Search for the cell housing the specified text and yield its (x, y) center coordinate. 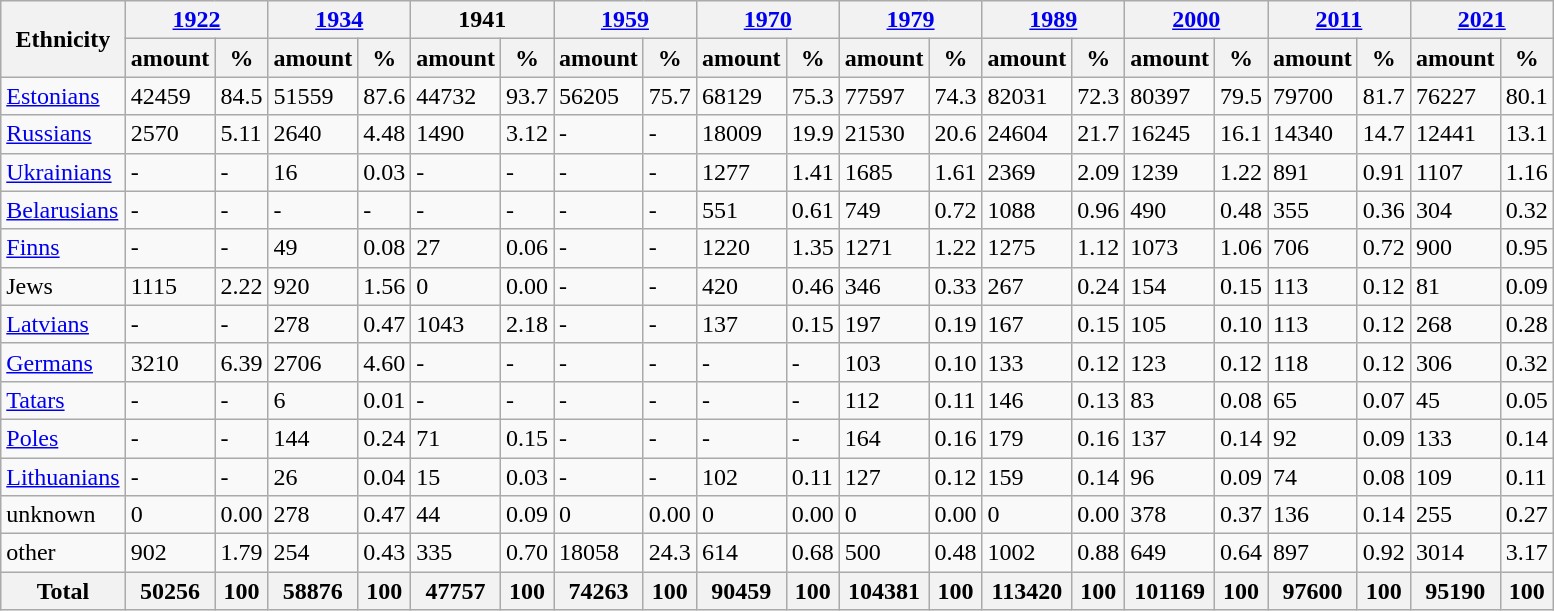
18009 (741, 134)
18058 (599, 553)
Ukrainians (63, 172)
unknown (63, 515)
3.17 (1526, 553)
897 (1313, 553)
56205 (599, 96)
112 (884, 400)
164 (884, 438)
2640 (313, 134)
0.46 (812, 286)
1.79 (242, 553)
1941 (482, 20)
113420 (1027, 591)
95190 (1455, 591)
79.5 (1242, 96)
Latvians (63, 324)
1.12 (1098, 248)
13.1 (1526, 134)
378 (1170, 515)
1043 (456, 324)
0.27 (1526, 515)
102 (741, 477)
500 (884, 553)
123 (1170, 362)
0.64 (1242, 553)
Germans (63, 362)
82031 (1027, 96)
197 (884, 324)
16245 (1170, 134)
1.56 (384, 286)
26 (313, 477)
80.1 (1526, 96)
0.88 (1098, 553)
101169 (1170, 591)
0.36 (1384, 210)
49 (313, 248)
16 (313, 172)
103 (884, 362)
44732 (456, 96)
0.19 (956, 324)
14.7 (1384, 134)
74263 (599, 591)
1115 (170, 286)
1002 (1027, 553)
81 (1455, 286)
Total (63, 591)
0.13 (1098, 400)
1.61 (956, 172)
1073 (1170, 248)
127 (884, 477)
2021 (1482, 20)
0.07 (1384, 400)
58876 (313, 591)
706 (1313, 248)
1979 (910, 20)
24.3 (670, 553)
75.3 (812, 96)
2000 (1196, 20)
72.3 (1098, 96)
42459 (170, 96)
81.7 (1384, 96)
1922 (196, 20)
5.11 (242, 134)
1275 (1027, 248)
144 (313, 438)
649 (1170, 553)
2570 (170, 134)
4.60 (384, 362)
159 (1027, 477)
0.37 (1242, 515)
0.01 (384, 400)
179 (1027, 438)
Lithuanians (63, 477)
19.9 (812, 134)
3014 (1455, 553)
Finns (63, 248)
6.39 (242, 362)
other (63, 553)
50256 (170, 591)
3210 (170, 362)
146 (1027, 400)
15 (456, 477)
24604 (1027, 134)
902 (170, 553)
20.6 (956, 134)
109 (1455, 477)
1220 (741, 248)
0.70 (526, 553)
1970 (768, 20)
96 (1170, 477)
68129 (741, 96)
21.7 (1098, 134)
21530 (884, 134)
2.09 (1098, 172)
0.95 (1526, 248)
1239 (1170, 172)
83 (1170, 400)
76227 (1455, 96)
749 (884, 210)
118 (1313, 362)
1.35 (812, 248)
1088 (1027, 210)
1959 (626, 20)
0.92 (1384, 553)
27 (456, 248)
74.3 (956, 96)
0.91 (1384, 172)
304 (1455, 210)
0.61 (812, 210)
1490 (456, 134)
268 (1455, 324)
65 (1313, 400)
0.96 (1098, 210)
87.6 (384, 96)
90459 (741, 591)
44 (456, 515)
75.7 (670, 96)
74 (1313, 477)
6 (313, 400)
Russians (63, 134)
Tatars (63, 400)
355 (1313, 210)
1.41 (812, 172)
92 (1313, 438)
614 (741, 553)
0.05 (1526, 400)
154 (1170, 286)
71 (456, 438)
Belarusians (63, 210)
1107 (1455, 172)
0.68 (812, 553)
346 (884, 286)
0.33 (956, 286)
551 (741, 210)
490 (1170, 210)
335 (456, 553)
2.22 (242, 286)
900 (1455, 248)
104381 (884, 591)
2.18 (526, 324)
255 (1455, 515)
1989 (1054, 20)
420 (741, 286)
0.06 (526, 248)
1271 (884, 248)
97600 (1313, 591)
51559 (313, 96)
93.7 (526, 96)
77597 (884, 96)
136 (1313, 515)
2706 (313, 362)
Ethnicity (63, 39)
47757 (456, 591)
254 (313, 553)
Estonians (63, 96)
1.06 (1242, 248)
105 (1170, 324)
1934 (340, 20)
80397 (1170, 96)
920 (313, 286)
0.43 (384, 553)
891 (1313, 172)
1.16 (1526, 172)
2011 (1340, 20)
45 (1455, 400)
2369 (1027, 172)
3.12 (526, 134)
Jews (63, 286)
167 (1027, 324)
0.28 (1526, 324)
Poles (63, 438)
84.5 (242, 96)
12441 (1455, 134)
1277 (741, 172)
267 (1027, 286)
4.48 (384, 134)
79700 (1313, 96)
16.1 (1242, 134)
14340 (1313, 134)
1685 (884, 172)
0.04 (384, 477)
306 (1455, 362)
